Output the [X, Y] coordinate of the center of the cell containing the given text.  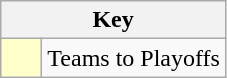
Teams to Playoffs [134, 58]
Key [114, 20]
